Determine the (x, y) coordinate at the center of the cell enclosing the given text.  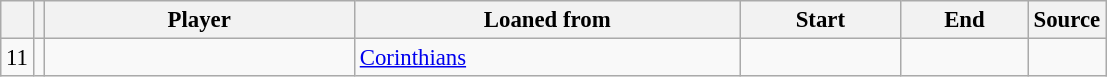
Start (820, 20)
11 (18, 58)
Loaned from (547, 20)
End (965, 20)
Corinthians (547, 58)
Source (1066, 20)
Player (200, 20)
